Determine the [X, Y] coordinate at the center of the cell enclosing the given text.  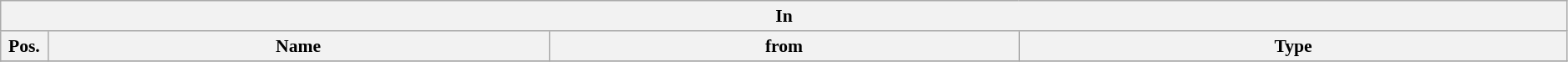
from [784, 46]
In [784, 16]
Name [298, 46]
Pos. [24, 46]
Type [1293, 46]
